Scan for the cell matching the given text and deliver its [x, y] coordinate at center. 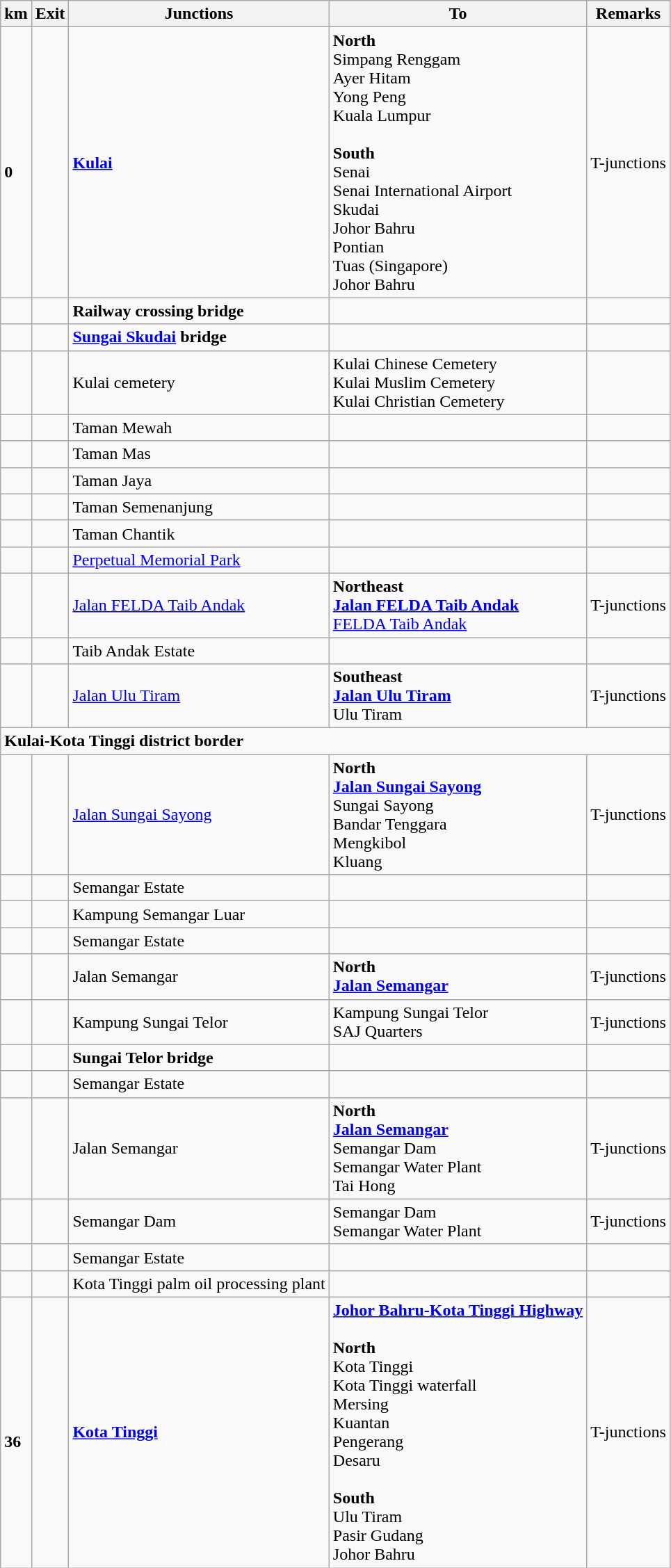
Taman Jaya [199, 480]
Taman Chantik [199, 533]
North Jalan SemangarSemangar DamSemangar Water PlantTai Hong [458, 1148]
Remarks [629, 14]
Kampung Sungai Telor [199, 1022]
Kulai cemetery [199, 382]
Perpetual Memorial Park [199, 560]
Taman Semenanjung [199, 507]
North Jalan Semangar [458, 976]
Kulai [199, 163]
Semangar DamSemangar Water Plant [458, 1221]
Jalan FELDA Taib Andak [199, 605]
Kampung Semangar Luar [199, 914]
36 [16, 1432]
Sungai Telor bridge [199, 1058]
Taib Andak Estate [199, 650]
Jalan Sungai Sayong [199, 815]
Semangar Dam [199, 1221]
Johor Bahru-Kota Tinggi HighwayNorth Kota Tinggi Kota Tinggi waterfall Mersing Kuantan Pengerang DesaruSouth Ulu Tiram Pasir Gudang Johor Bahru [458, 1432]
Taman Mewah [199, 428]
Jalan Ulu Tiram [199, 696]
Kampung Sungai TelorSAJ Quarters [458, 1022]
Kota Tinggi [199, 1432]
Sungai Skudai bridge [199, 337]
Taman Mas [199, 454]
Railway crossing bridge [199, 311]
To [458, 14]
Kulai Chinese CemeteryKulai Muslim CemeteryKulai Christian Cemetery [458, 382]
Kulai-Kota Tinggi district border [335, 741]
North Jalan Sungai Sayong Sungai Sayong Bandar Tenggara Mengkibol Kluang [458, 815]
Southeast Jalan Ulu TiramUlu Tiram [458, 696]
Exit [50, 14]
Northeast Jalan FELDA Taib AndakFELDA Taib Andak [458, 605]
Junctions [199, 14]
Kota Tinggi palm oil processing plant [199, 1284]
0 [16, 163]
km [16, 14]
